From the cell containing the given text, extract its center point as (x, y) coordinate. 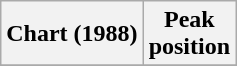
Chart (1988) (72, 34)
Peakposition (189, 34)
